Locate the cell with the specified text and output its (x, y) center coordinate. 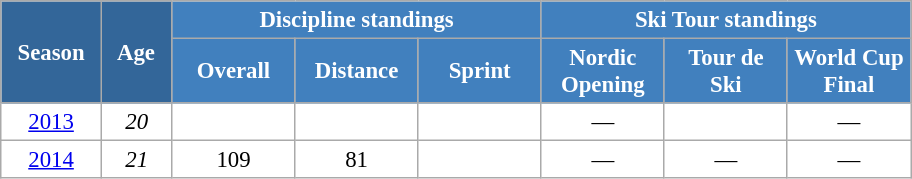
21 (136, 160)
Season (52, 52)
Overall (234, 72)
81 (356, 160)
Discipline standings (356, 20)
NordicOpening (602, 72)
Ski Tour standings (726, 20)
2013 (52, 122)
Distance (356, 72)
20 (136, 122)
Age (136, 52)
World CupFinal (848, 72)
2014 (52, 160)
Tour deSki (726, 72)
Sprint (480, 72)
109 (234, 160)
